Scan for the cell matching the given text and deliver its [x, y] coordinate at center. 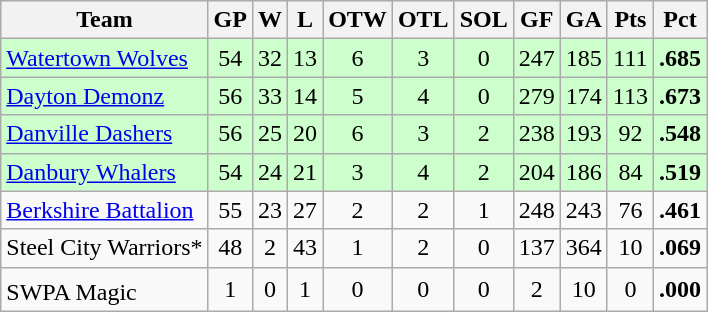
Pct [680, 20]
186 [584, 172]
137 [536, 248]
.069 [680, 248]
GF [536, 20]
27 [306, 210]
204 [536, 172]
43 [306, 248]
Berkshire Battalion [104, 210]
.548 [680, 134]
Watertown Wolves [104, 58]
5 [358, 96]
111 [630, 58]
32 [270, 58]
248 [536, 210]
GA [584, 20]
OTW [358, 20]
174 [584, 96]
24 [270, 172]
Steel City Warriors* [104, 248]
.461 [680, 210]
185 [584, 58]
48 [230, 248]
13 [306, 58]
Danbury Whalers [104, 172]
238 [536, 134]
Pts [630, 20]
SOL [484, 20]
92 [630, 134]
23 [270, 210]
Danville Dashers [104, 134]
113 [630, 96]
20 [306, 134]
76 [630, 210]
55 [230, 210]
.000 [680, 290]
W [270, 20]
.519 [680, 172]
193 [584, 134]
Dayton Demonz [104, 96]
.673 [680, 96]
25 [270, 134]
21 [306, 172]
33 [270, 96]
279 [536, 96]
Team [104, 20]
L [306, 20]
OTL [423, 20]
14 [306, 96]
SWPA Magic [104, 290]
GP [230, 20]
247 [536, 58]
.685 [680, 58]
243 [584, 210]
84 [630, 172]
364 [584, 248]
